Return the [X, Y] coordinate for the center point of the cell that contains the specified text.  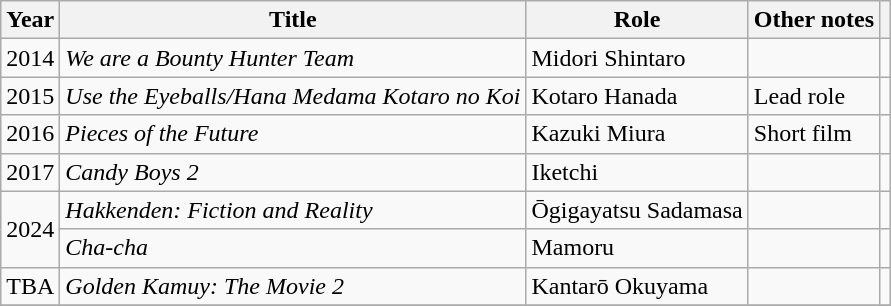
Lead role [814, 96]
Iketchi [637, 172]
2016 [30, 134]
Cha-cha [293, 248]
2024 [30, 229]
TBA [30, 286]
Kantarō Okuyama [637, 286]
Year [30, 20]
Kazuki Miura [637, 134]
2014 [30, 58]
We are a Bounty Hunter Team [293, 58]
Short film [814, 134]
Kotaro Hanada [637, 96]
Title [293, 20]
Hakkenden: Fiction and Reality [293, 210]
Use the Eyeballs/Hana Medama Kotaro no Koi [293, 96]
Other notes [814, 20]
Golden Kamuy: The Movie 2 [293, 286]
Role [637, 20]
2015 [30, 96]
Mamoru [637, 248]
Ōgigayatsu Sadamasa [637, 210]
Candy Boys 2 [293, 172]
2017 [30, 172]
Pieces of the Future [293, 134]
Midori Shintaro [637, 58]
